Return the (X, Y) coordinate for the center point of the cell that contains the specified text.  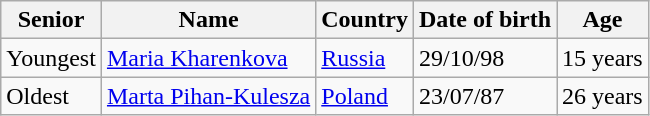
Poland (365, 96)
29/10/98 (484, 58)
23/07/87 (484, 96)
Marta Pihan-Kulesza (208, 96)
26 years (603, 96)
Name (208, 20)
Country (365, 20)
Senior (52, 20)
Oldest (52, 96)
Youngest (52, 58)
Russia (365, 58)
Maria Kharenkova (208, 58)
Age (603, 20)
Date of birth (484, 20)
15 years (603, 58)
